Provide the (x, y) coordinate of the cell's center where the given text is located.  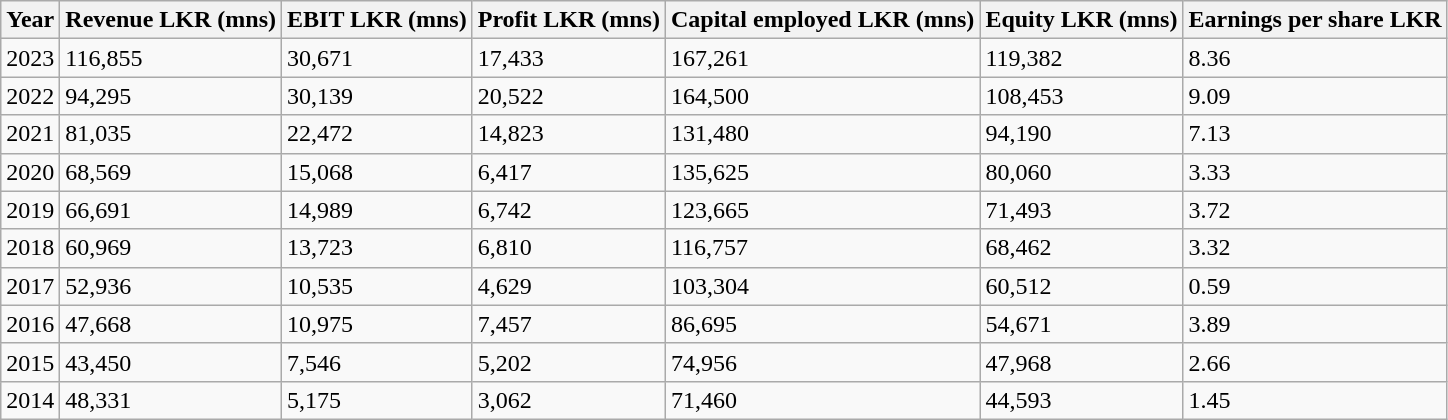
60,512 (1082, 286)
Capital employed LKR (mns) (822, 20)
47,968 (1082, 362)
0.59 (1315, 286)
10,975 (378, 324)
94,190 (1082, 134)
52,936 (171, 286)
5,175 (378, 400)
2018 (30, 248)
3,062 (568, 400)
3.72 (1315, 210)
167,261 (822, 58)
7,457 (568, 324)
2022 (30, 96)
81,035 (171, 134)
164,500 (822, 96)
7,546 (378, 362)
7.13 (1315, 134)
74,956 (822, 362)
131,480 (822, 134)
22,472 (378, 134)
2.66 (1315, 362)
116,855 (171, 58)
4,629 (568, 286)
Profit LKR (mns) (568, 20)
108,453 (1082, 96)
9.09 (1315, 96)
47,668 (171, 324)
1.45 (1315, 400)
30,139 (378, 96)
80,060 (1082, 172)
5,202 (568, 362)
71,493 (1082, 210)
43,450 (171, 362)
48,331 (171, 400)
86,695 (822, 324)
10,535 (378, 286)
68,462 (1082, 248)
66,691 (171, 210)
123,665 (822, 210)
116,757 (822, 248)
30,671 (378, 58)
2023 (30, 58)
Year (30, 20)
14,989 (378, 210)
6,742 (568, 210)
71,460 (822, 400)
6,417 (568, 172)
2020 (30, 172)
Earnings per share LKR (1315, 20)
8.36 (1315, 58)
135,625 (822, 172)
20,522 (568, 96)
14,823 (568, 134)
44,593 (1082, 400)
3.89 (1315, 324)
103,304 (822, 286)
17,433 (568, 58)
15,068 (378, 172)
2016 (30, 324)
Revenue LKR (mns) (171, 20)
3.33 (1315, 172)
3.32 (1315, 248)
13,723 (378, 248)
Equity LKR (mns) (1082, 20)
6,810 (568, 248)
119,382 (1082, 58)
68,569 (171, 172)
2019 (30, 210)
60,969 (171, 248)
94,295 (171, 96)
EBIT LKR (mns) (378, 20)
2017 (30, 286)
54,671 (1082, 324)
2021 (30, 134)
2014 (30, 400)
2015 (30, 362)
